From the cell containing the given text, extract its center point as (X, Y) coordinate. 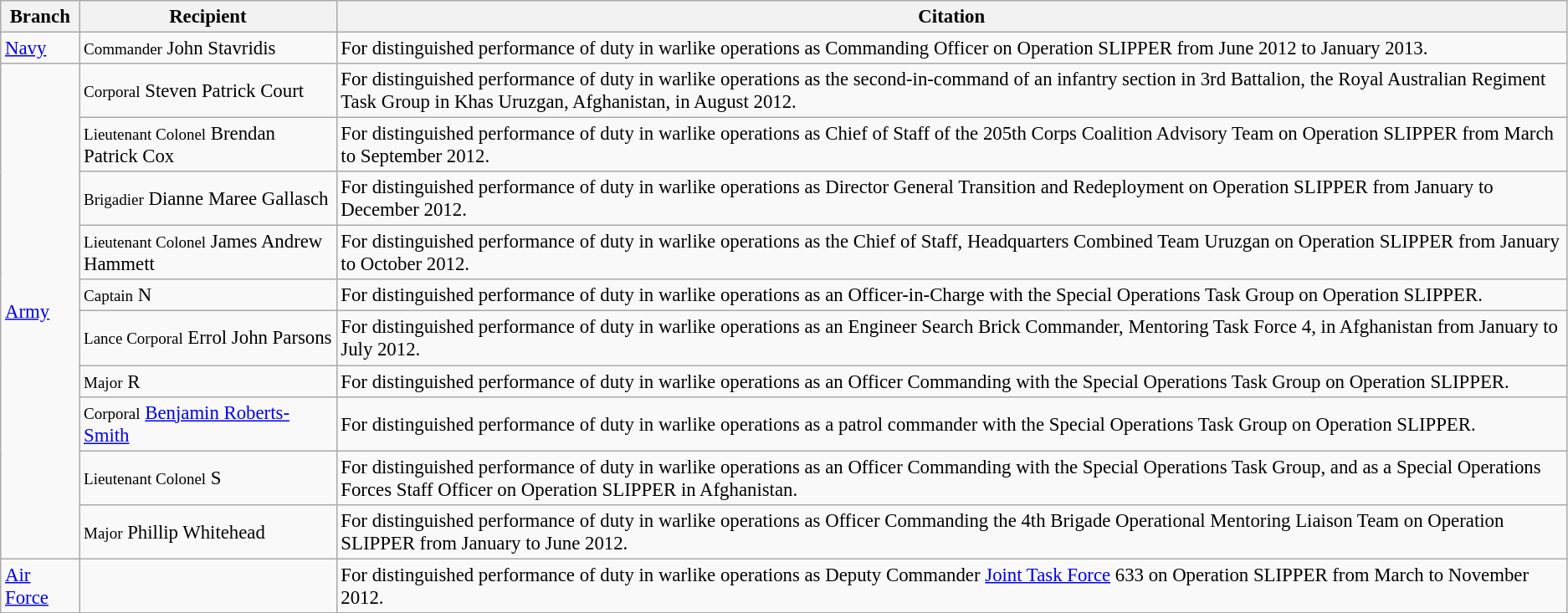
For distinguished performance of duty in warlike operations as an Officer-in-Charge with the Special Operations Task Group on Operation SLIPPER. (951, 295)
Brigadier Dianne Maree Gallasch (208, 199)
For distinguished performance of duty in warlike operations as Commanding Officer on Operation SLIPPER from June 2012 to January 2013. (951, 49)
Lance Corporal Errol John Parsons (208, 338)
Captain N (208, 295)
Navy (40, 49)
Corporal Steven Patrick Court (208, 90)
Air Force (40, 585)
Major Phillip Whitehead (208, 532)
Lieutenant Colonel James Andrew Hammett (208, 253)
Branch (40, 17)
Lieutenant Colonel S (208, 478)
For distinguished performance of duty in warlike operations as a patrol commander with the Special Operations Task Group on Operation SLIPPER. (951, 423)
Recipient (208, 17)
Commander John Stavridis (208, 49)
For distinguished performance of duty in warlike operations as an Officer Commanding with the Special Operations Task Group on Operation SLIPPER. (951, 381)
Citation (951, 17)
Major R (208, 381)
Lieutenant Colonel Brendan Patrick Cox (208, 146)
Corporal Benjamin Roberts-Smith (208, 423)
Army (40, 311)
